Return (X, Y) of the center of cell containing provided text 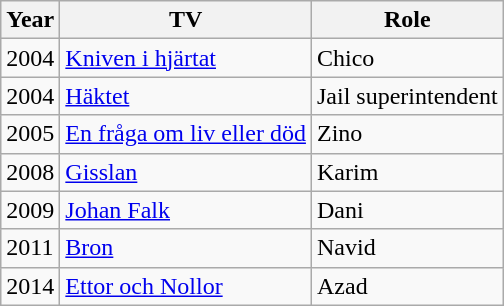
2011 (30, 248)
Karim (407, 172)
Year (30, 20)
2014 (30, 286)
Dani (407, 210)
Bron (186, 248)
Azad (407, 286)
TV (186, 20)
Chico (407, 58)
Gisslan (186, 172)
Ettor och Nollor (186, 286)
Kniven i hjärtat (186, 58)
En fråga om liv eller död (186, 134)
Role (407, 20)
Zino (407, 134)
Jail superintendent (407, 96)
Häktet (186, 96)
Navid (407, 248)
2005 (30, 134)
2008 (30, 172)
2009 (30, 210)
Johan Falk (186, 210)
